Provide the (X, Y) coordinate of the cell's center where the given text is located.  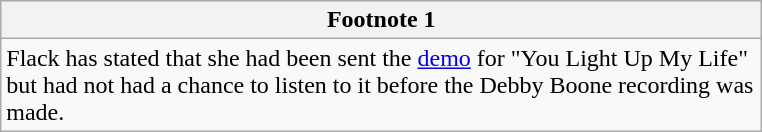
Footnote 1 (382, 20)
